Identify which cell holds the provided text, then report its (X, Y) central coordinate. 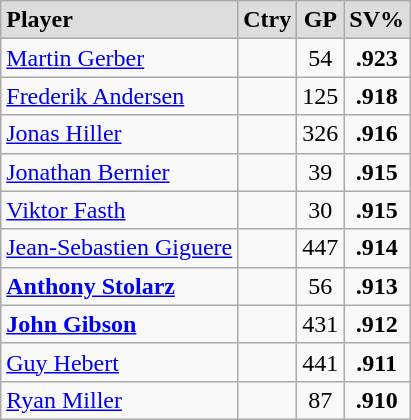
Frederik Andersen (120, 96)
SV% (377, 20)
Guy Hebert (120, 362)
GP (320, 20)
326 (320, 134)
.910 (377, 400)
Player (120, 20)
.923 (377, 58)
.918 (377, 96)
Martin Gerber (120, 58)
30 (320, 210)
.916 (377, 134)
447 (320, 248)
87 (320, 400)
Jean-Sebastien Giguere (120, 248)
39 (320, 172)
.911 (377, 362)
441 (320, 362)
Jonas Hiller (120, 134)
Ryan Miller (120, 400)
56 (320, 286)
431 (320, 324)
.914 (377, 248)
125 (320, 96)
Ctry (268, 20)
.913 (377, 286)
Viktor Fasth (120, 210)
Jonathan Bernier (120, 172)
54 (320, 58)
.912 (377, 324)
John Gibson (120, 324)
Anthony Stolarz (120, 286)
